Determine the (X, Y) coordinate at the center of the cell enclosing the given text.  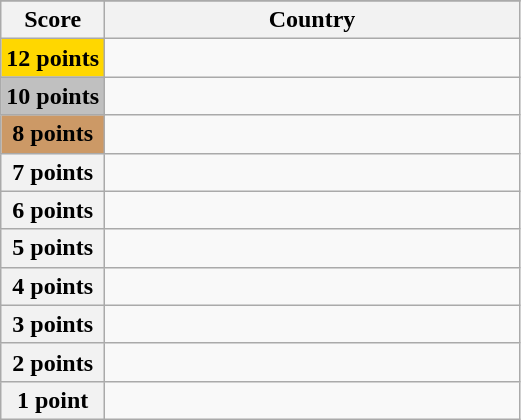
10 points (53, 96)
Country (312, 20)
Score (53, 20)
1 point (53, 400)
3 points (53, 324)
2 points (53, 362)
12 points (53, 58)
6 points (53, 210)
8 points (53, 134)
5 points (53, 248)
4 points (53, 286)
7 points (53, 172)
